Locate the cell with the specified text and output its (x, y) center coordinate. 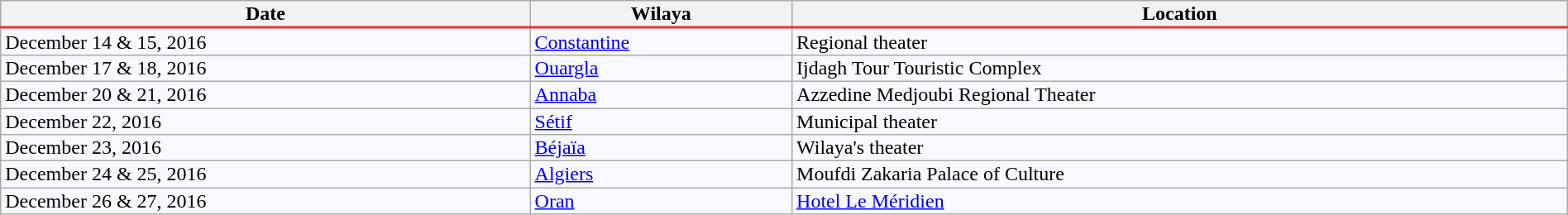
December 17 & 18, 2016 (265, 68)
December 23, 2016 (265, 148)
Location (1180, 15)
Constantine (661, 41)
December 20 & 21, 2016 (265, 94)
Sétif (661, 121)
Regional theater (1180, 41)
Azzedine Medjoubi Regional Theater (1180, 94)
Ouargla (661, 68)
Ijdagh Tour Touristic Complex (1180, 68)
Hotel Le Méridien (1180, 201)
December 14 & 15, 2016 (265, 41)
Oran (661, 201)
Béjaïa (661, 148)
Municipal theater (1180, 121)
Moufdi Zakaria Palace of Culture (1180, 174)
December 26 & 27, 2016 (265, 201)
December 22, 2016 (265, 121)
Date (265, 15)
Annaba (661, 94)
Wilaya (661, 15)
Wilaya's theater (1180, 148)
December 24 & 25, 2016 (265, 174)
Algiers (661, 174)
